Identify which cell holds the provided text, then report its (x, y) central coordinate. 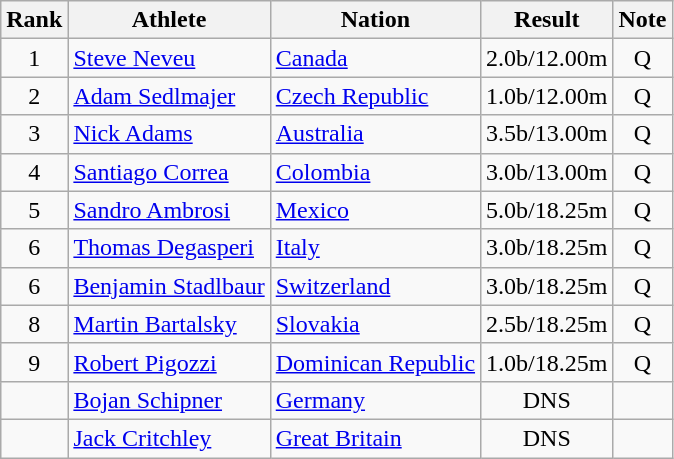
Canada (375, 58)
Athlete (169, 20)
Bojan Schipner (169, 400)
9 (34, 362)
Santiago Correa (169, 172)
1 (34, 58)
2.0b/12.00m (547, 58)
Germany (375, 400)
Czech Republic (375, 96)
5 (34, 210)
Mexico (375, 210)
1.0b/12.00m (547, 96)
8 (34, 324)
2.5b/18.25m (547, 324)
Steve Neveu (169, 58)
Benjamin Stadlbaur (169, 286)
Slovakia (375, 324)
3.0b/13.00m (547, 172)
Robert Pigozzi (169, 362)
5.0b/18.25m (547, 210)
Great Britain (375, 438)
3 (34, 134)
3.5b/13.00m (547, 134)
Switzerland (375, 286)
Colombia (375, 172)
Thomas Degasperi (169, 248)
Australia (375, 134)
Jack Critchley (169, 438)
Sandro Ambrosi (169, 210)
Nick Adams (169, 134)
4 (34, 172)
Adam Sedlmajer (169, 96)
Dominican Republic (375, 362)
Result (547, 20)
Rank (34, 20)
Note (642, 20)
1.0b/18.25m (547, 362)
Martin Bartalsky (169, 324)
Italy (375, 248)
Nation (375, 20)
2 (34, 96)
